Return [x, y] of the center of cell containing provided text 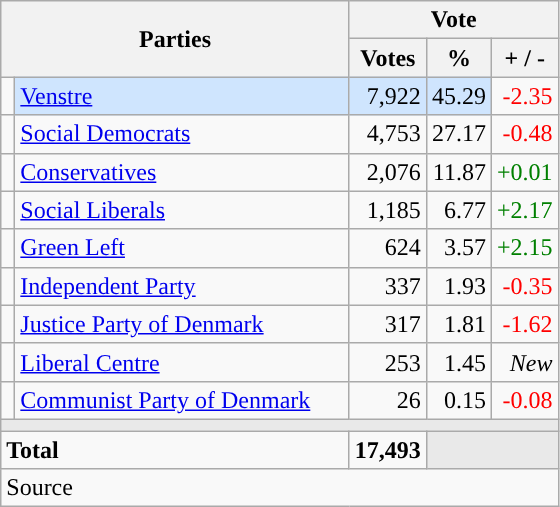
+0.01 [524, 172]
Liberal Centre [182, 362]
1.45 [458, 362]
11.87 [458, 172]
7,922 [388, 96]
Venstre [182, 96]
253 [388, 362]
4,753 [388, 134]
+ / - [524, 58]
-0.35 [524, 286]
1.93 [458, 286]
New [524, 362]
1.81 [458, 324]
+2.17 [524, 210]
% [458, 58]
45.29 [458, 96]
624 [388, 248]
1,185 [388, 210]
6.77 [458, 210]
Social Liberals [182, 210]
Votes [388, 58]
-2.35 [524, 96]
26 [388, 400]
Parties [176, 39]
-1.62 [524, 324]
2,076 [388, 172]
-0.08 [524, 400]
+2.15 [524, 248]
-0.48 [524, 134]
3.57 [458, 248]
17,493 [388, 449]
Total [176, 449]
Green Left [182, 248]
337 [388, 286]
Conservatives [182, 172]
Communist Party of Denmark [182, 400]
Justice Party of Denmark [182, 324]
0.15 [458, 400]
Source [280, 488]
27.17 [458, 134]
Independent Party [182, 286]
Vote [454, 20]
317 [388, 324]
Social Democrats [182, 134]
